Detect which cell encompasses the target text, then output its (X, Y) center coordinate. 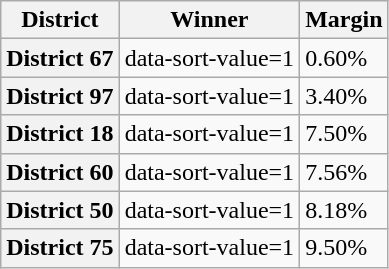
7.56% (344, 172)
0.60% (344, 58)
District 50 (60, 210)
District 67 (60, 58)
3.40% (344, 96)
District 18 (60, 134)
8.18% (344, 210)
District 60 (60, 172)
Winner (210, 20)
District (60, 20)
Margin (344, 20)
7.50% (344, 134)
District 75 (60, 248)
District 97 (60, 96)
9.50% (344, 248)
